For the text-containing cell, return its midpoint in [x, y] coordinate format. 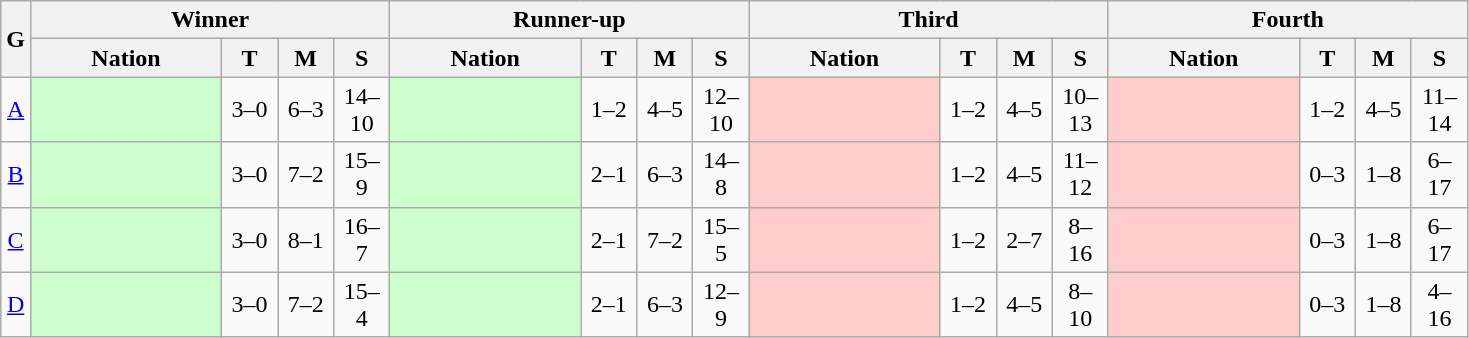
Third [928, 20]
8–10 [1080, 304]
11–14 [1439, 110]
15–9 [362, 174]
G [16, 39]
12–9 [721, 304]
15–5 [721, 240]
10–13 [1080, 110]
Winner [210, 20]
C [16, 240]
11–12 [1080, 174]
A [16, 110]
8–16 [1080, 240]
15–4 [362, 304]
12–10 [721, 110]
2–7 [1024, 240]
14–8 [721, 174]
B [16, 174]
Runner-up [570, 20]
16–7 [362, 240]
D [16, 304]
8–1 [306, 240]
4–16 [1439, 304]
14–10 [362, 110]
Fourth [1288, 20]
